Capture the cell that displays the provided text and extract its [x, y] central coordinate. 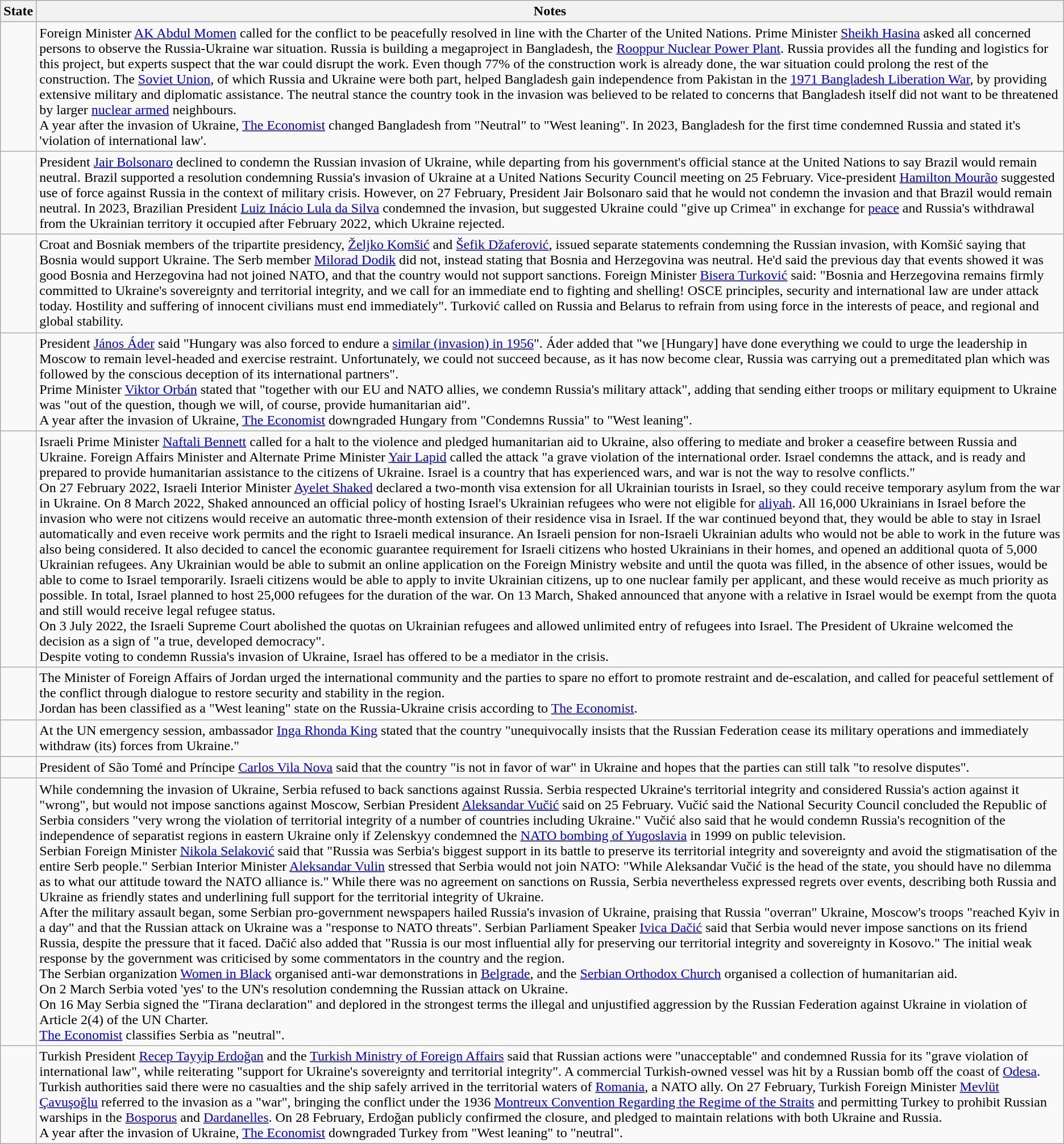
Notes [550, 11]
State [18, 11]
